Find where the given text appears and provide that cell's center as [X, Y] coordinate. 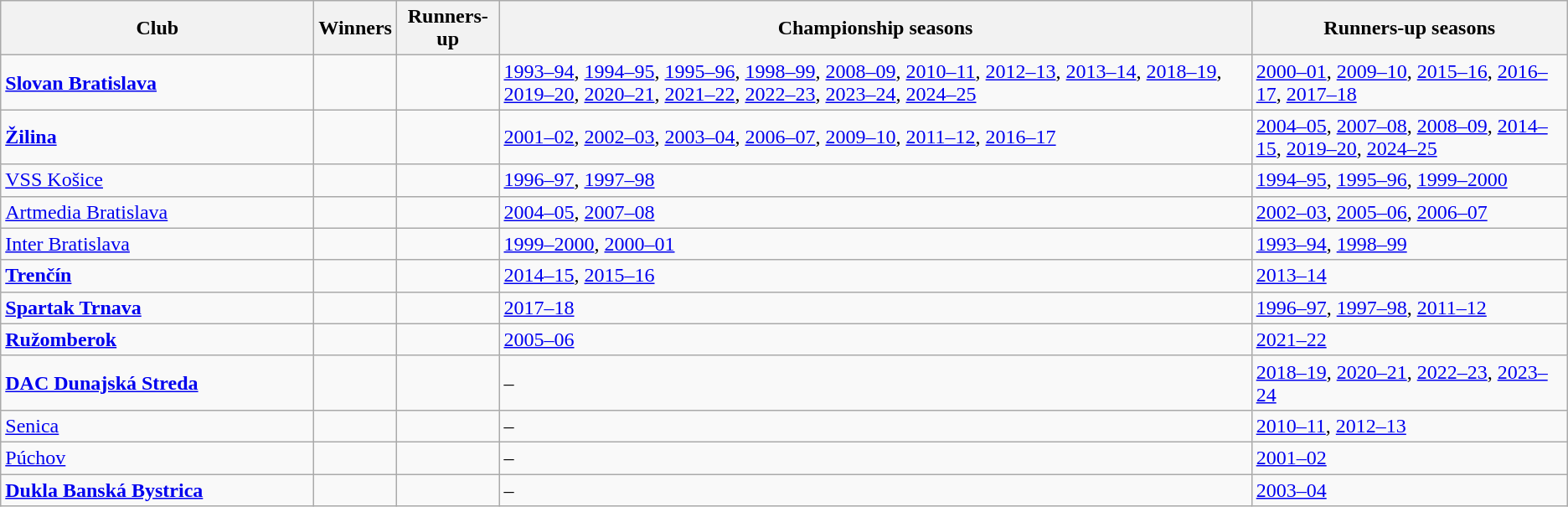
Ružomberok [157, 339]
1993–94, 1998–99 [1409, 244]
1994–95, 1995–96, 1999–2000 [1409, 180]
2002–03, 2005–06, 2006–07 [1409, 212]
VSS Košice [157, 180]
2013–14 [1409, 276]
Winners [355, 28]
2005–06 [875, 339]
Artmedia Bratislava [157, 212]
Inter Bratislava [157, 244]
2014–15, 2015–16 [875, 276]
Púchov [157, 458]
2003–04 [1409, 490]
2004–05, 2007–08 [875, 212]
2001–02, 2002–03, 2003–04, 2006–07, 2009–10, 2011–12, 2016–17 [875, 137]
Championship seasons [875, 28]
Runners-up seasons [1409, 28]
Spartak Trnava [157, 308]
Trenčín [157, 276]
1993–94, 1994–95, 1995–96, 1998–99, 2008–09, 2010–11, 2012–13, 2013–14, 2018–19, 2019–20, 2020–21, 2021–22, 2022–23, 2023–24, 2024–25 [875, 82]
2000–01, 2009–10, 2015–16, 2016–17, 2017–18 [1409, 82]
2017–18 [875, 308]
2001–02 [1409, 458]
2010–11, 2012–13 [1409, 426]
Senica [157, 426]
Club [157, 28]
2004–05, 2007–08, 2008–09, 2014–15, 2019–20, 2024–25 [1409, 137]
2021–22 [1409, 339]
1996–97, 1997–98, 2011–12 [1409, 308]
Žilina [157, 137]
2018–19, 2020–21, 2022–23, 2023–24 [1409, 382]
Runners-up [447, 28]
Slovan Bratislava [157, 82]
1999–2000, 2000–01 [875, 244]
DAC Dunajská Streda [157, 382]
Dukla Banská Bystrica [157, 490]
1996–97, 1997–98 [875, 180]
